Locate the cell with the specified text and output its (X, Y) center coordinate. 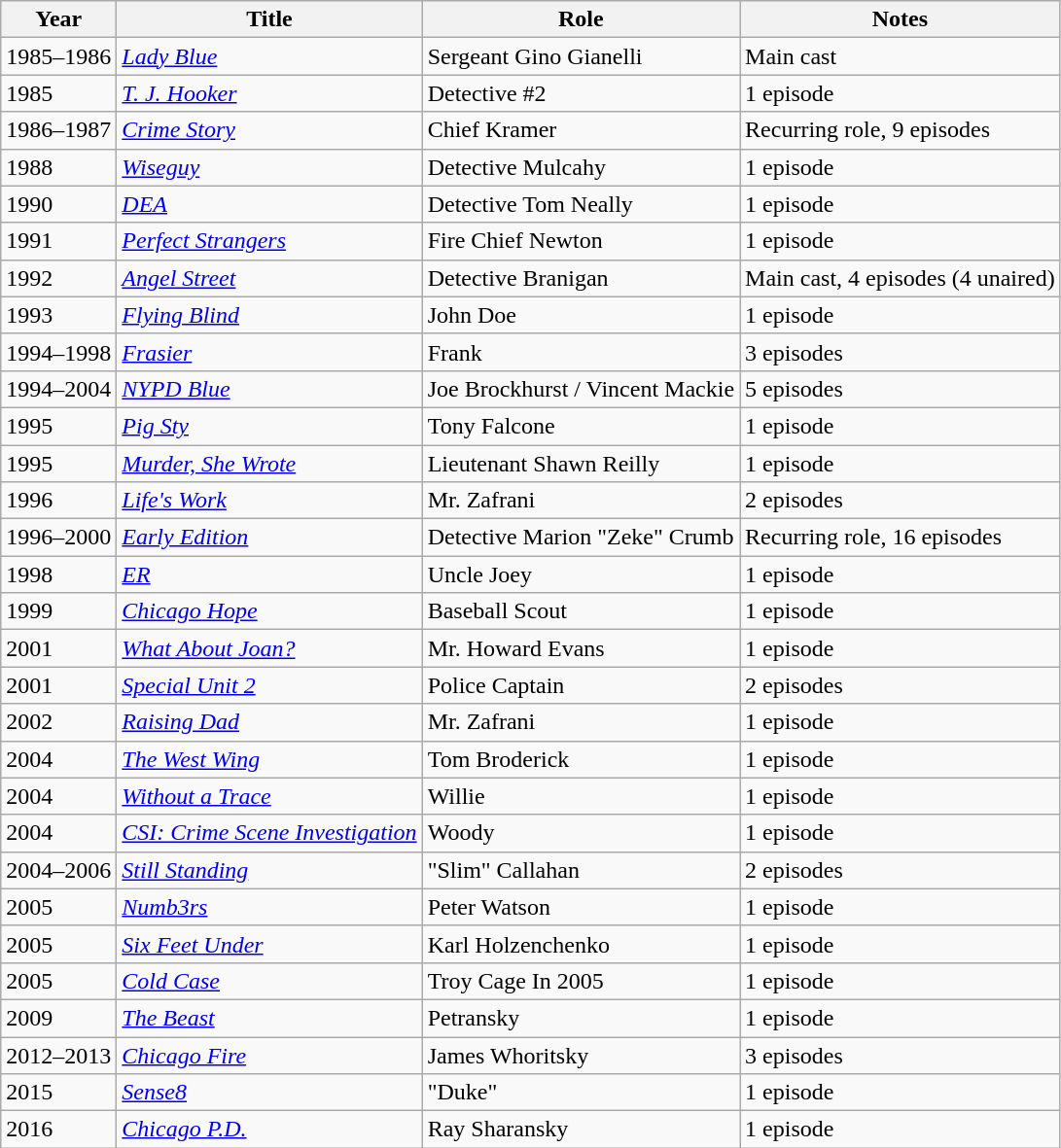
Chicago Hope (269, 611)
Numb3rs (269, 907)
The Beast (269, 1018)
Chicago P.D. (269, 1130)
James Whoritsky (581, 1055)
1998 (58, 574)
Chief Kramer (581, 130)
Year (58, 19)
1992 (58, 278)
Pig Sty (269, 426)
Main cast (901, 56)
Chicago Fire (269, 1055)
Frank (581, 352)
1991 (58, 241)
Joe Brockhurst / Vincent Mackie (581, 389)
Role (581, 19)
2004–2006 (58, 870)
1985–1986 (58, 56)
Willie (581, 796)
T. J. Hooker (269, 93)
1996 (58, 501)
Frasier (269, 352)
Notes (901, 19)
Wiseguy (269, 167)
Ray Sharansky (581, 1130)
"Duke" (581, 1093)
Still Standing (269, 870)
Recurring role, 9 episodes (901, 130)
1985 (58, 93)
ER (269, 574)
5 episodes (901, 389)
John Doe (581, 315)
Tom Broderick (581, 759)
1988 (58, 167)
Troy Cage In 2005 (581, 981)
Detective Mulcahy (581, 167)
Cold Case (269, 981)
Lady Blue (269, 56)
Police Captain (581, 685)
Main cast, 4 episodes (4 unaired) (901, 278)
Life's Work (269, 501)
"Slim" Callahan (581, 870)
Murder, She Wrote (269, 464)
1999 (58, 611)
Sergeant Gino Gianelli (581, 56)
Lieutenant Shawn Reilly (581, 464)
Six Feet Under (269, 944)
What About Joan? (269, 648)
Baseball Scout (581, 611)
2016 (58, 1130)
Tony Falcone (581, 426)
Detective #2 (581, 93)
Karl Holzenchenko (581, 944)
2009 (58, 1018)
Flying Blind (269, 315)
1994–2004 (58, 389)
Mr. Howard Evans (581, 648)
Title (269, 19)
Raising Dad (269, 722)
Crime Story (269, 130)
Special Unit 2 (269, 685)
Early Edition (269, 538)
Uncle Joey (581, 574)
NYPD Blue (269, 389)
Detective Branigan (581, 278)
Sense8 (269, 1093)
Peter Watson (581, 907)
Woody (581, 833)
The West Wing (269, 759)
1994–1998 (58, 352)
1990 (58, 204)
1996–2000 (58, 538)
Detective Tom Neally (581, 204)
Perfect Strangers (269, 241)
1986–1987 (58, 130)
CSI: Crime Scene Investigation (269, 833)
DEA (269, 204)
2002 (58, 722)
2015 (58, 1093)
Angel Street (269, 278)
1993 (58, 315)
Without a Trace (269, 796)
2012–2013 (58, 1055)
Detective Marion "Zeke" Crumb (581, 538)
Fire Chief Newton (581, 241)
Recurring role, 16 episodes (901, 538)
Petransky (581, 1018)
